Capture the cell that displays the provided text and extract its (x, y) central coordinate. 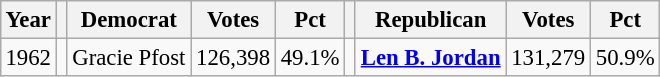
50.9% (626, 57)
Year (28, 20)
126,398 (234, 57)
Gracie Pfost (129, 57)
Len B. Jordan (430, 57)
49.1% (310, 57)
1962 (28, 57)
Democrat (129, 20)
Republican (430, 20)
131,279 (548, 57)
